Pinpoint the cell where the given text exists, returning its [x, y] midpoint coordinate. 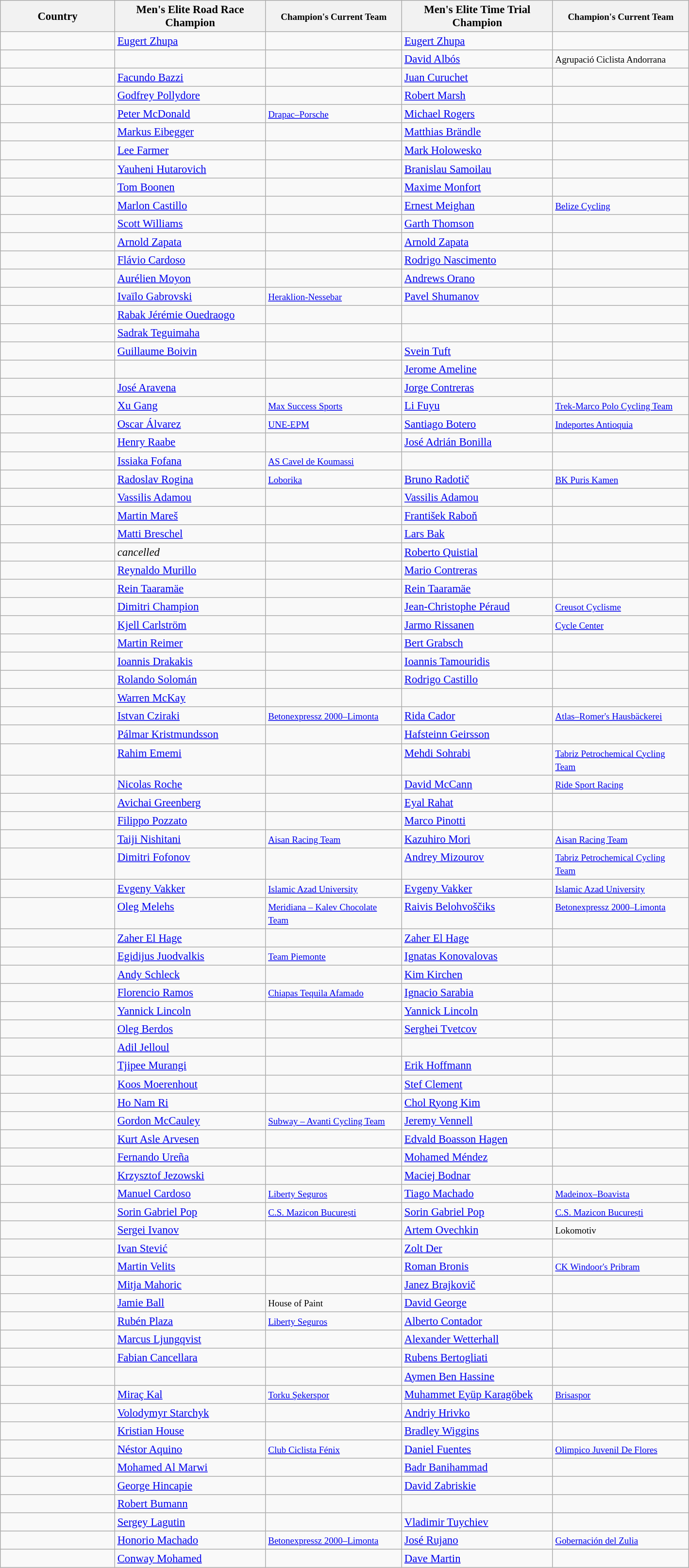
Badr Banihammad [478, 1468]
José Aravena [190, 388]
Volodymyr Starchyk [190, 1413]
Marlon Castillo [190, 205]
Peter McDonald [190, 114]
Andrews Orano [478, 278]
David George [478, 1303]
Taiji Nishitani [190, 839]
Rodrigo Castillo [478, 680]
Drapac–Porsche [334, 114]
Mario Contreras [478, 570]
Subway – Avanti Cycling Team [334, 1120]
Fernando Ureña [190, 1157]
Rabak Jérémie Ouedraogo [190, 315]
Dimitri Champion [190, 607]
Ioannis Tamouridis [478, 662]
Lee Farmer [190, 150]
Ignacio Sarabia [478, 993]
Scott Williams [190, 223]
Edvald Boasson Hagen [478, 1139]
Tjipee Murangi [190, 1066]
Juan Curuchet [478, 78]
Radoslav Rogina [190, 479]
Reynaldo Murillo [190, 570]
Lars Bak [478, 534]
Adil Jelloul [190, 1048]
Men's Elite Time Trial Champion [478, 17]
David Albós [478, 59]
Ivan Stević [190, 1249]
Martin Velits [190, 1267]
Team Piemonte [334, 956]
Ivaïlo Gabrovski [190, 297]
Creusot Cyclisme [621, 607]
Alexander Wetterhall [478, 1339]
Muhammet Eyüp Karagöbek [478, 1394]
Marco Pinotti [478, 820]
Henry Raabe [190, 443]
Svein Tuft [478, 351]
Martin Reimer [190, 643]
Serghei Tvetcov [478, 1029]
Meridiana – Kalev Chocolate Team [334, 914]
David McCann [478, 784]
Indeportes Antioquia [621, 424]
František Raboň [478, 516]
Rolando Solomán [190, 680]
Kjell Carlström [190, 625]
Bert Grabsch [478, 643]
Mohamed Al Marwi [190, 1468]
Kazuhiro Mori [478, 839]
Rubén Plaza [190, 1321]
Gobernación del Zulia [621, 1540]
Rahim Ememi [190, 759]
Oleg Berdos [190, 1029]
Heraklion-Nessebar [334, 297]
Torku Şekerspor [334, 1394]
Olimpico Juvenil De Flores [621, 1449]
Issiaka Fofana [190, 461]
Sadrak Teguimaha [190, 333]
House of Paint [334, 1303]
Miraç Kal [190, 1394]
Florencio Ramos [190, 993]
Chiapas Tequila Afamado [334, 993]
Egidijus Juodvalkis [190, 956]
Fabian Cancellara [190, 1358]
Trek-Marco Polo Cycling Team [621, 406]
Guillaume Boivin [190, 351]
Rubens Bertogliati [478, 1358]
Roman Bronis [478, 1267]
Honorio Machado [190, 1540]
Tiago Machado [478, 1194]
Avichai Greenberg [190, 802]
Kurt Asle Arvesen [190, 1139]
Flávio Cardoso [190, 260]
Jorge Contreras [478, 388]
Manuel Cardoso [190, 1194]
Mark Holowesko [478, 150]
Stef Clement [478, 1084]
Erik Hoffmann [478, 1066]
Aymen Ben Hassine [478, 1376]
Robert Marsh [478, 96]
Andriy Hrivko [478, 1413]
Belize Cycling [621, 205]
Vladimir Tuychiev [478, 1522]
Dave Martin [478, 1559]
Nicolas Roche [190, 784]
Brisaspor [621, 1394]
Robert Bumann [190, 1504]
Jerome Ameline [478, 369]
Jarmo Rissanen [478, 625]
Daniel Fuentes [478, 1449]
Andrey Mizourov [478, 864]
Hafsteinn Geirsson [478, 734]
Jeremy Vennell [478, 1120]
Godfrey Pollydore [190, 96]
Bradley Wiggins [478, 1431]
Aurélien Moyon [190, 278]
Janez Brajkovič [478, 1285]
Dimitri Fofonov [190, 864]
Gordon McCauley [190, 1120]
Ho Nam Ri [190, 1102]
Pavel Shumanov [478, 297]
Loborika [334, 479]
Pálmar Kristmundsson [190, 734]
Chol Ryong Kim [478, 1102]
cancelled [190, 552]
Roberto Quistial [478, 552]
Conway Mohamed [190, 1559]
Sergey Lagutin [190, 1522]
Ride Sport Racing [621, 784]
Rida Cador [478, 716]
Néstor Aquino [190, 1449]
Mehdi Sohrabi [478, 759]
Artem Ovechkin [478, 1230]
Koos Moerenhout [190, 1084]
José Rujano [478, 1540]
Andy Schleck [190, 975]
George Hincapie [190, 1485]
Santiago Botero [478, 424]
Rodrigo Nascimento [478, 260]
Matthias Brändle [478, 133]
Martin Mareš [190, 516]
Ignatas Konovalovas [478, 956]
Jean-Christophe Péraud [478, 607]
Men's Elite Road Race Champion [190, 17]
Garth Thomson [478, 223]
Mohamed Méndez [478, 1157]
BK Puris Kamen [621, 479]
Yauheni Hutarovich [190, 169]
Facundo Bazzi [190, 78]
Club Ciclista Fénix [334, 1449]
Branislau Samoilau [478, 169]
Maciej Bodnar [478, 1175]
Filippo Pozzato [190, 820]
Warren McKay [190, 698]
Tom Boonen [190, 187]
Markus Eibegger [190, 133]
Xu Gang [190, 406]
Michael Rogers [478, 114]
Kim Kirchen [478, 975]
Raivis Belohvoščiks [478, 914]
Mitja Mahoric [190, 1285]
Cycle Center [621, 625]
Ioannis Drakakis [190, 662]
Madeinox–Boavista [621, 1194]
Oleg Melehs [190, 914]
Jamie Ball [190, 1303]
Alberto Contador [478, 1321]
Sergei Ivanov [190, 1230]
Matti Breschel [190, 534]
Krzysztof Jezowski [190, 1175]
Maxime Monfort [478, 187]
Li Fuyu [478, 406]
AS Cavel de Koumassi [334, 461]
Ernest Meighan [478, 205]
Bruno Radotič [478, 479]
Max Success Sports [334, 406]
Oscar Álvarez [190, 424]
Kristian House [190, 1431]
Eyal Rahat [478, 802]
Country [58, 17]
CK Windoor's Pribram [621, 1267]
David Zabriskie [478, 1485]
Atlas–Romer's Hausbäckerei [621, 716]
Lokomotiv [621, 1230]
Agrupació Ciclista Andorrana [621, 59]
Marcus Ljungqvist [190, 1339]
Istvan Cziraki [190, 716]
UNE-EPM [334, 424]
Zolt Der [478, 1249]
José Adrián Bonilla [478, 443]
